Determine the (x, y) coordinate at the center of the cell enclosing the given text.  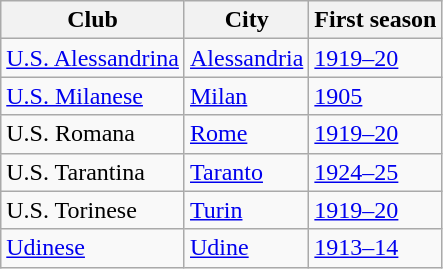
Club (93, 20)
Alessandria (246, 58)
First season (376, 20)
U.S. Romana (93, 134)
U.S. Tarantina (93, 172)
1905 (376, 96)
U.S. Milanese (93, 96)
Udine (246, 248)
1924–25 (376, 172)
Udinese (93, 248)
Rome (246, 134)
1913–14 (376, 248)
Taranto (246, 172)
Turin (246, 210)
U.S. Alessandrina (93, 58)
U.S. Torinese (93, 210)
Milan (246, 96)
City (246, 20)
